Detect which cell encompasses the target text, then output its (x, y) center coordinate. 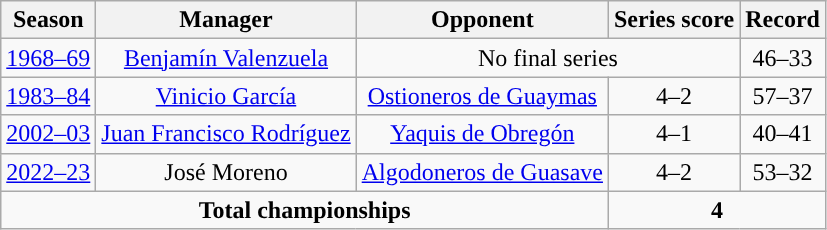
4 (716, 210)
2022–23 (48, 172)
Yaquis de Obregón (482, 134)
Ostioneros de Guaymas (482, 96)
José Moreno (226, 172)
2002–03 (48, 134)
Manager (226, 20)
57–37 (783, 96)
1968–69 (48, 58)
46–33 (783, 58)
4–1 (674, 134)
Total championships (305, 210)
Opponent (482, 20)
40–41 (783, 134)
53–32 (783, 172)
Record (783, 20)
1983–84 (48, 96)
Benjamín Valenzuela (226, 58)
No final series (548, 58)
Algodoneros de Guasave (482, 172)
Series score (674, 20)
Vinicio García (226, 96)
Season (48, 20)
Juan Francisco Rodríguez (226, 134)
